Return (X, Y) of the center of cell containing provided text 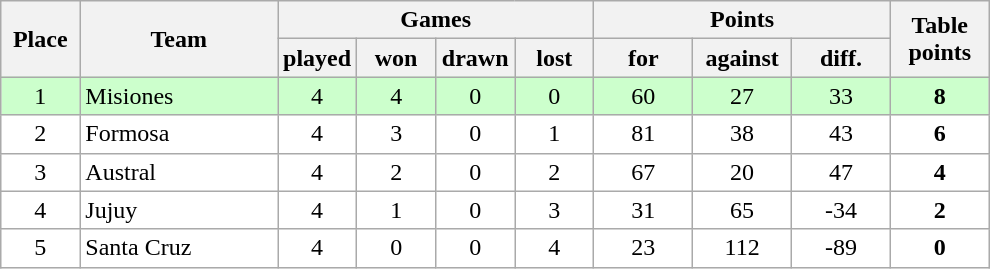
Formosa (179, 134)
47 (842, 172)
31 (644, 210)
Tablepoints (940, 39)
Austral (179, 172)
for (644, 58)
112 (742, 248)
drawn (476, 58)
played (318, 58)
8 (940, 96)
Misiones (179, 96)
67 (644, 172)
23 (644, 248)
81 (644, 134)
6 (940, 134)
Place (40, 39)
60 (644, 96)
lost (554, 58)
38 (742, 134)
5 (40, 248)
20 (742, 172)
-34 (842, 210)
against (742, 58)
won (396, 58)
Jujuy (179, 210)
-89 (842, 248)
33 (842, 96)
diff. (842, 58)
Santa Cruz (179, 248)
43 (842, 134)
27 (742, 96)
65 (742, 210)
Team (179, 39)
Points (742, 20)
Games (436, 20)
